From the cell containing the given text, extract its center point as (X, Y) coordinate. 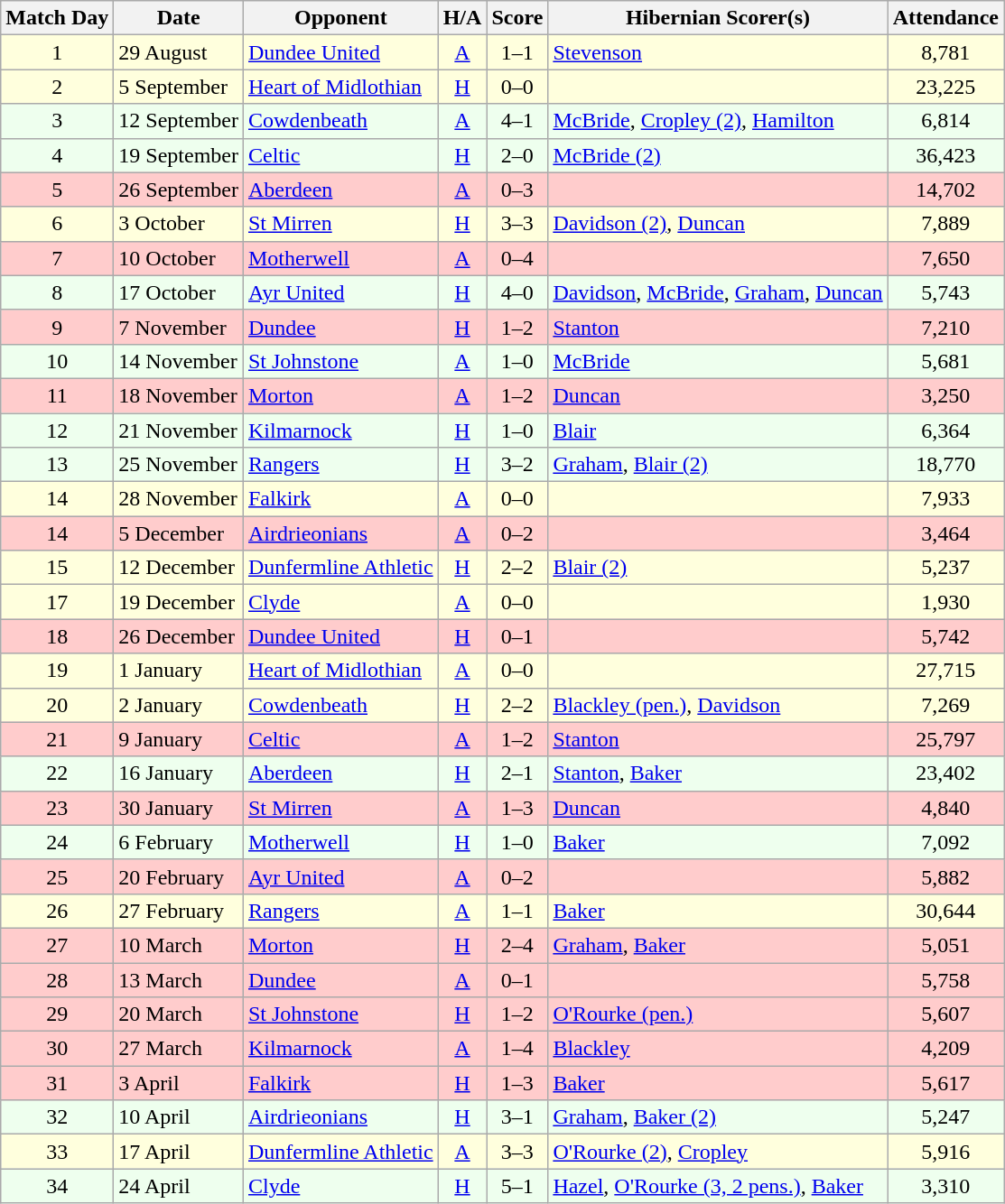
1,930 (945, 602)
Blackley (718, 1049)
6 February (179, 842)
6,364 (945, 431)
2–0 (517, 155)
24 April (179, 1186)
5–1 (517, 1186)
5,758 (945, 979)
5,681 (945, 361)
1 January (179, 671)
3 April (179, 1083)
11 (58, 395)
2 January (179, 705)
2–1 (517, 773)
4–0 (517, 292)
17 October (179, 292)
7,210 (945, 327)
10 April (179, 1117)
O'Rourke (2), Cropley (718, 1152)
H/A (462, 18)
2 (58, 87)
27 (58, 945)
18,770 (945, 465)
7,650 (945, 258)
O'Rourke (pen.) (718, 1014)
30 (58, 1049)
Blair (2) (718, 568)
14 November (179, 361)
4 (58, 155)
5,742 (945, 636)
25,797 (945, 739)
34 (58, 1186)
23 (58, 808)
30 January (179, 808)
3 (58, 121)
18 November (179, 395)
31 (58, 1083)
10 October (179, 258)
21 November (179, 431)
30,644 (945, 911)
13 March (179, 979)
10 March (179, 945)
Graham, Blair (2) (718, 465)
36,423 (945, 155)
7 November (179, 327)
21 (58, 739)
26 December (179, 636)
17 (58, 602)
7,092 (945, 842)
17 April (179, 1152)
27 March (179, 1049)
19 (58, 671)
23,225 (945, 87)
McBride, Cropley (2), Hamilton (718, 121)
Opponent (340, 18)
5,247 (945, 1117)
20 March (179, 1014)
13 (58, 465)
26 (58, 911)
20 February (179, 876)
9 (58, 327)
29 (58, 1014)
16 January (179, 773)
5 December (179, 533)
27 February (179, 911)
2–4 (517, 945)
4,209 (945, 1049)
3 October (179, 224)
5,237 (945, 568)
Stanton, Baker (718, 773)
Stevenson (718, 52)
25 November (179, 465)
4,840 (945, 808)
5 September (179, 87)
6,814 (945, 121)
18 (58, 636)
33 (58, 1152)
5,607 (945, 1014)
5,051 (945, 945)
5,916 (945, 1152)
7,889 (945, 224)
Match Day (58, 18)
27,715 (945, 671)
8 (58, 292)
7 (58, 258)
14,702 (945, 190)
8,781 (945, 52)
5,743 (945, 292)
23,402 (945, 773)
28 November (179, 499)
7,269 (945, 705)
Blair (718, 431)
3,250 (945, 395)
1 (58, 52)
Hibernian Scorer(s) (718, 18)
Blackley (pen.), Davidson (718, 705)
7,933 (945, 499)
12 December (179, 568)
Score (517, 18)
29 August (179, 52)
4–1 (517, 121)
Graham, Baker (718, 945)
McBride (2) (718, 155)
3–2 (517, 465)
28 (58, 979)
5 (58, 190)
6 (58, 224)
Davidson, McBride, Graham, Duncan (718, 292)
12 September (179, 121)
15 (58, 568)
12 (58, 431)
19 December (179, 602)
1–4 (517, 1049)
McBride (718, 361)
3,310 (945, 1186)
25 (58, 876)
Graham, Baker (2) (718, 1117)
Attendance (945, 18)
19 September (179, 155)
22 (58, 773)
Date (179, 18)
5,617 (945, 1083)
3–1 (517, 1117)
Davidson (2), Duncan (718, 224)
10 (58, 361)
20 (58, 705)
26 September (179, 190)
3,464 (945, 533)
9 January (179, 739)
32 (58, 1117)
0–3 (517, 190)
5,882 (945, 876)
24 (58, 842)
0–4 (517, 258)
Hazel, O'Rourke (3, 2 pens.), Baker (718, 1186)
